For the text-containing cell, return its midpoint in [x, y] coordinate format. 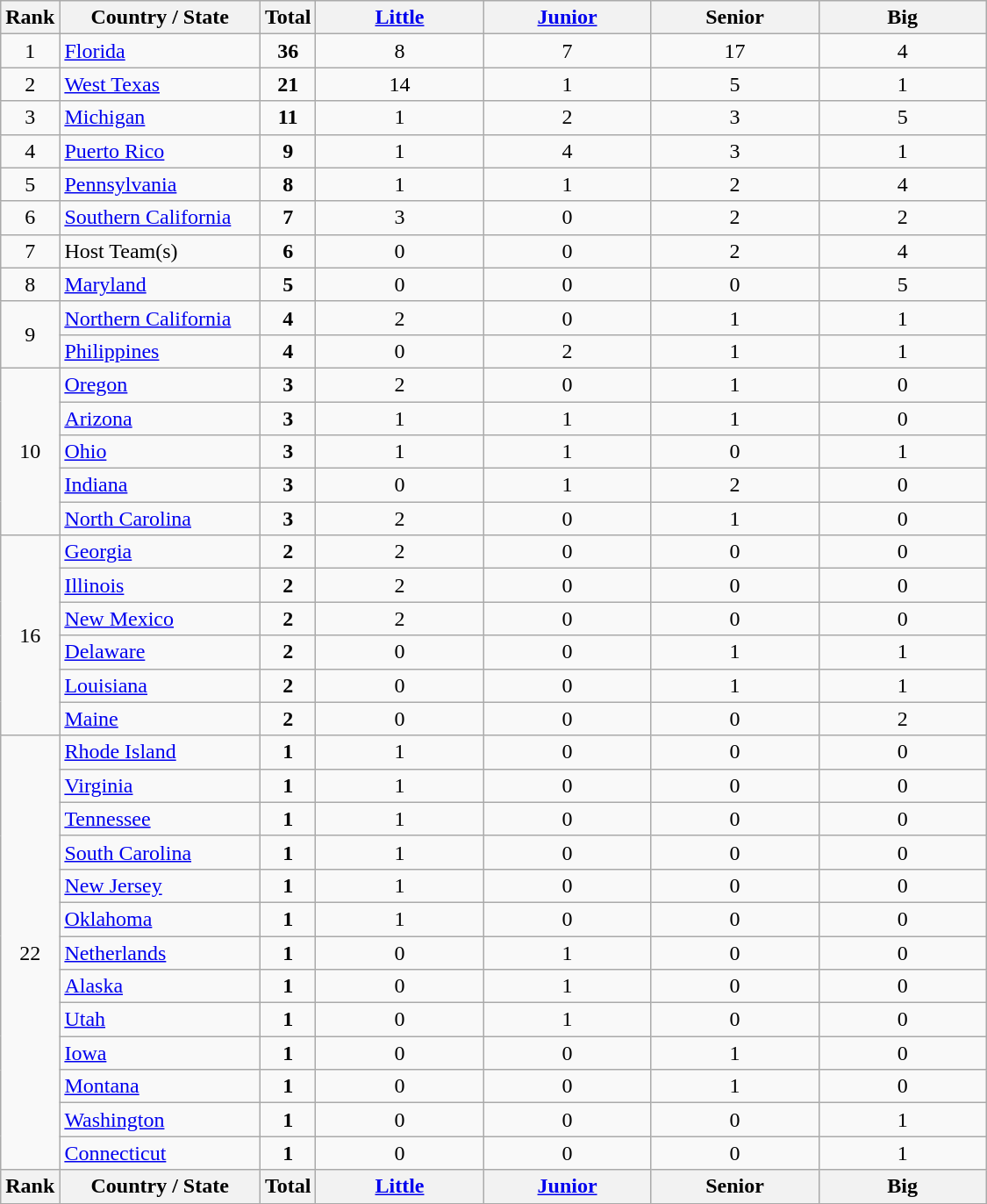
Montana [160, 1086]
11 [288, 118]
16 [30, 635]
Iowa [160, 1053]
Northern California [160, 318]
Delaware [160, 652]
Netherlands [160, 952]
17 [735, 51]
Oregon [160, 384]
Philippines [160, 351]
Virginia [160, 785]
North Carolina [160, 519]
Oklahoma [160, 919]
Ohio [160, 452]
Indiana [160, 485]
36 [288, 51]
Washington [160, 1120]
Michigan [160, 118]
21 [288, 84]
Pennsylvania [160, 184]
Florida [160, 51]
10 [30, 451]
West Texas [160, 84]
Puerto Rico [160, 151]
Georgia [160, 552]
Rhode Island [160, 752]
Maine [160, 719]
22 [30, 953]
Utah [160, 1020]
Tennessee [160, 819]
Maryland [160, 284]
New Mexico [160, 619]
Southern California [160, 218]
New Jersey [160, 885]
Illinois [160, 585]
Louisiana [160, 685]
Host Team(s) [160, 251]
14 [400, 84]
South Carolina [160, 852]
Alaska [160, 986]
Arizona [160, 419]
Connecticut [160, 1153]
